Return the [X, Y] coordinate for the center point of the cell that contains the specified text.  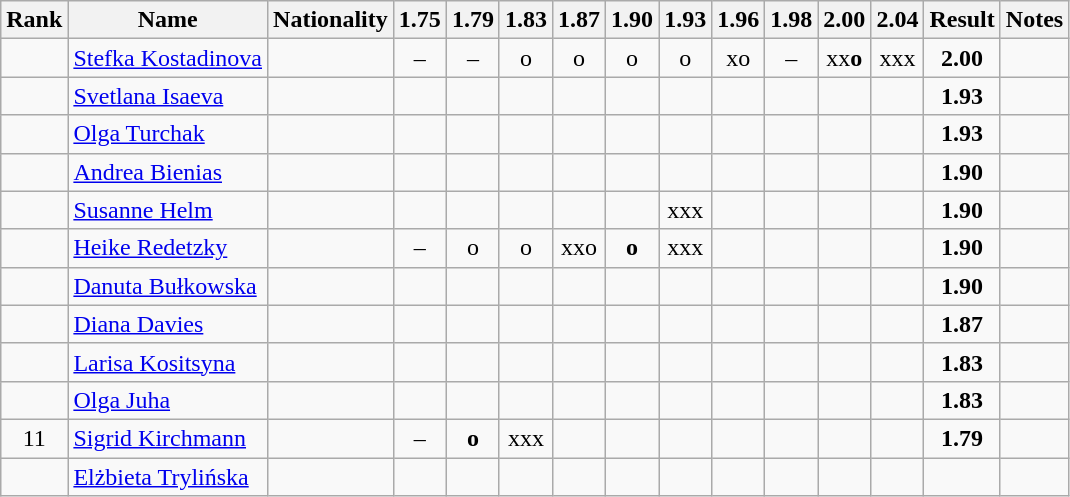
Result [962, 20]
1.75 [420, 20]
Name [168, 20]
Susanne Helm [168, 210]
Sigrid Kirchmann [168, 438]
Larisa Kositsyna [168, 362]
Svetlana Isaeva [168, 96]
Notes [1034, 20]
2.04 [898, 20]
1.96 [738, 20]
Nationality [331, 20]
Olga Turchak [168, 134]
xo [738, 58]
Diana Davies [168, 324]
Elżbieta Trylińska [168, 477]
Stefka Kostadinova [168, 58]
1.98 [792, 20]
Heike Redetzky [168, 248]
Danuta Bułkowska [168, 286]
Olga Juha [168, 400]
11 [34, 438]
Andrea Bienias [168, 172]
Rank [34, 20]
